Locate the cell with the specified text and output its (X, Y) center coordinate. 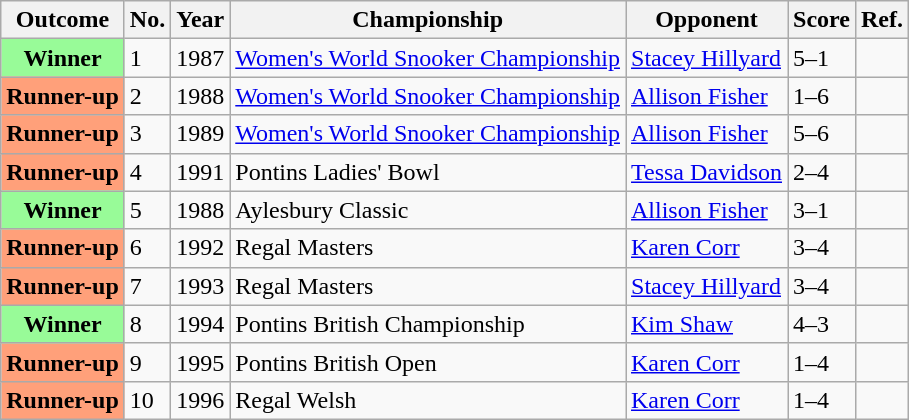
Aylesbury Classic (428, 210)
5–6 (822, 134)
Opponent (707, 20)
1993 (200, 286)
4–3 (822, 324)
1987 (200, 58)
8 (147, 324)
1–6 (822, 96)
Outcome (63, 20)
5–1 (822, 58)
Pontins British Championship (428, 324)
Tessa Davidson (707, 172)
7 (147, 286)
1989 (200, 134)
Regal Welsh (428, 400)
3–1 (822, 210)
4 (147, 172)
Ref. (882, 20)
9 (147, 362)
1992 (200, 248)
1995 (200, 362)
Pontins British Open (428, 362)
2–4 (822, 172)
3 (147, 134)
10 (147, 400)
2 (147, 96)
Score (822, 20)
1991 (200, 172)
1 (147, 58)
1996 (200, 400)
Year (200, 20)
Kim Shaw (707, 324)
Championship (428, 20)
Pontins Ladies' Bowl (428, 172)
6 (147, 248)
No. (147, 20)
5 (147, 210)
1994 (200, 324)
